Determine the [x, y] coordinate at the center of the cell enclosing the given text.  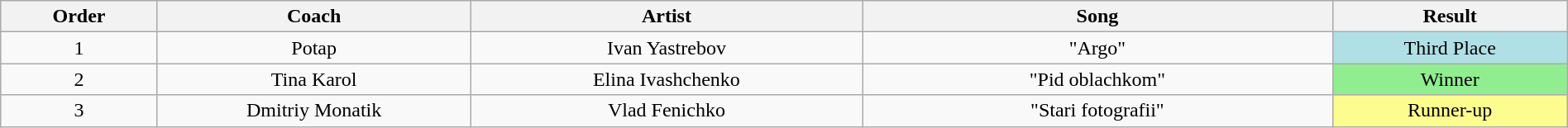
"Stari fotografii" [1097, 111]
3 [79, 111]
Result [1450, 17]
Third Place [1450, 48]
Coach [314, 17]
Artist [667, 17]
Runner-up [1450, 111]
Order [79, 17]
Ivan Yastrebov [667, 48]
Vlad Fenichko [667, 111]
Song [1097, 17]
Dmitriy Monatik [314, 111]
Tina Karol [314, 79]
"Pid oblachkom" [1097, 79]
Winner [1450, 79]
"Argo" [1097, 48]
Potap [314, 48]
1 [79, 48]
Elina Ivashchenko [667, 79]
2 [79, 79]
